Search for the cell housing the specified text and yield its [x, y] center coordinate. 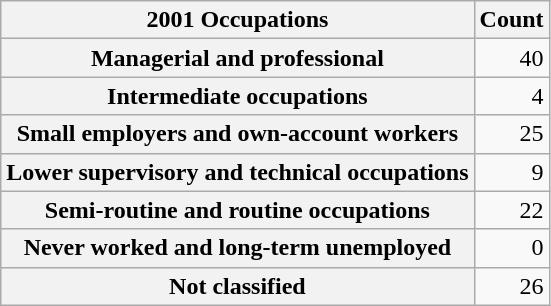
22 [512, 210]
40 [512, 58]
Lower supervisory and technical occupations [238, 172]
Not classified [238, 286]
Managerial and professional [238, 58]
4 [512, 96]
Intermediate occupations [238, 96]
Count [512, 20]
0 [512, 248]
Small employers and own-account workers [238, 134]
2001 Occupations [238, 20]
9 [512, 172]
26 [512, 286]
Never worked and long-term unemployed [238, 248]
25 [512, 134]
Semi-routine and routine occupations [238, 210]
